Find where the given text appears and provide that cell's center as (X, Y) coordinate. 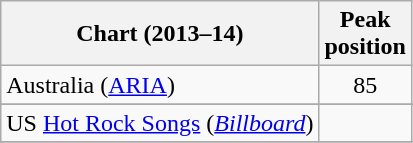
Peakposition (365, 34)
Australia (ARIA) (160, 85)
Chart (2013–14) (160, 34)
US Hot Rock Songs (Billboard) (160, 123)
85 (365, 85)
